Return [x, y] of the center of cell containing provided text 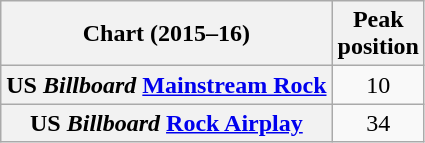
Peakposition [378, 34]
34 [378, 123]
US Billboard Rock Airplay [166, 123]
US Billboard Mainstream Rock [166, 85]
Chart (2015–16) [166, 34]
10 [378, 85]
